Return the (x, y) coordinate for the center point of the cell that contains the specified text.  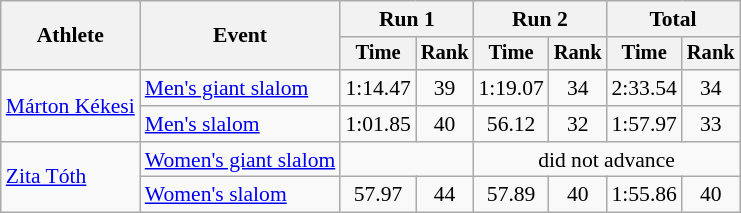
1:55.86 (644, 195)
Márton Kékesi (70, 106)
did not advance (606, 160)
44 (445, 195)
2:33.54 (644, 88)
Athlete (70, 36)
1:14.47 (378, 88)
Women's giant slalom (240, 160)
56.12 (510, 124)
Total (672, 19)
Men's giant slalom (240, 88)
Women's slalom (240, 195)
Men's slalom (240, 124)
Run 2 (540, 19)
1:57.97 (644, 124)
1:01.85 (378, 124)
32 (578, 124)
39 (445, 88)
33 (711, 124)
1:19.07 (510, 88)
Zita Tóth (70, 178)
57.97 (378, 195)
Event (240, 36)
Run 1 (406, 19)
57.89 (510, 195)
